From the cell containing the given text, extract its center point as [x, y] coordinate. 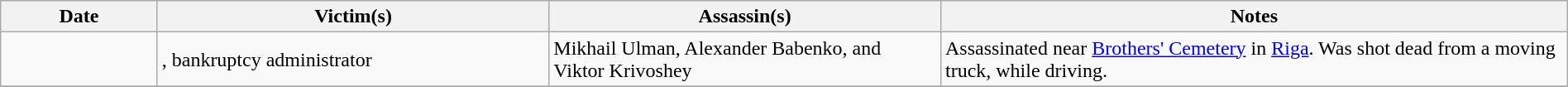
Notes [1254, 17]
Assassinated near Brothers' Cemetery in Riga. Was shot dead from a moving truck, while driving. [1254, 60]
Mikhail Ulman, Alexander Babenko, and Viktor Krivoshey [745, 60]
Assassin(s) [745, 17]
Victim(s) [353, 17]
Date [79, 17]
, bankruptcy administrator [353, 60]
